Return (x, y) of the center of cell containing provided text 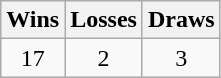
17 (33, 58)
3 (181, 58)
Wins (33, 20)
Draws (181, 20)
Losses (104, 20)
2 (104, 58)
